Return (X, Y) of the center of cell containing provided text 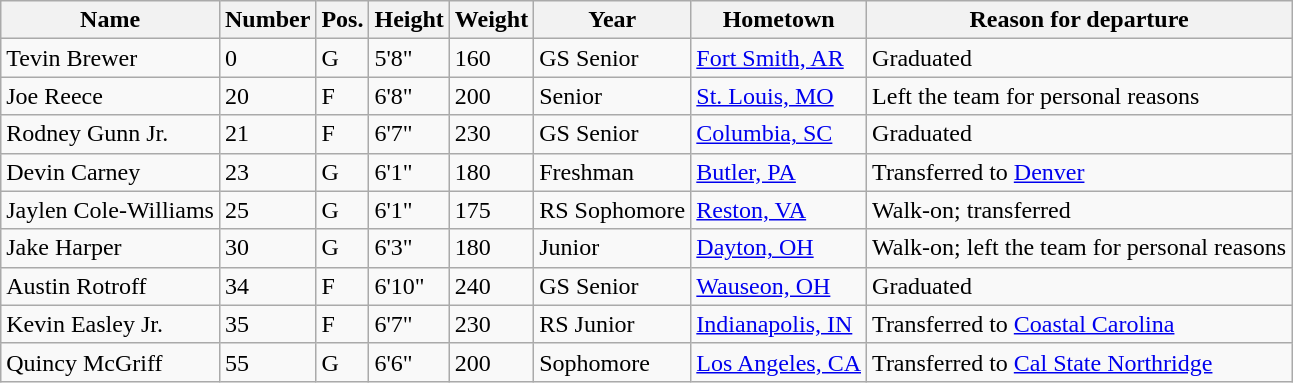
Reason for departure (1080, 20)
Sophomore (612, 362)
35 (267, 324)
Wauseon, OH (779, 286)
Height (409, 20)
Rodney Gunn Jr. (110, 134)
Austin Rotroff (110, 286)
Columbia, SC (779, 134)
Butler, PA (779, 172)
21 (267, 134)
Indianapolis, IN (779, 324)
6'6" (409, 362)
St. Louis, MO (779, 96)
Junior (612, 248)
Transferred to Denver (1080, 172)
6'8" (409, 96)
RS Sophomore (612, 210)
Hometown (779, 20)
25 (267, 210)
6'3" (409, 248)
5'8" (409, 58)
Joe Reece (110, 96)
Quincy McGriff (110, 362)
160 (491, 58)
Pos. (342, 20)
23 (267, 172)
55 (267, 362)
Name (110, 20)
Year (612, 20)
30 (267, 248)
Senior (612, 96)
Walk-on; transferred (1080, 210)
Jaylen Cole-Williams (110, 210)
Los Angeles, CA (779, 362)
175 (491, 210)
Transferred to Cal State Northridge (1080, 362)
Transferred to Coastal Carolina (1080, 324)
Left the team for personal reasons (1080, 96)
Walk-on; left the team for personal reasons (1080, 248)
Dayton, OH (779, 248)
240 (491, 286)
6'10" (409, 286)
Tevin Brewer (110, 58)
RS Junior (612, 324)
Weight (491, 20)
Devin Carney (110, 172)
Fort Smith, AR (779, 58)
Number (267, 20)
Kevin Easley Jr. (110, 324)
20 (267, 96)
Reston, VA (779, 210)
0 (267, 58)
34 (267, 286)
Jake Harper (110, 248)
Freshman (612, 172)
